Pinpoint the cell where the given text exists, returning its (X, Y) midpoint coordinate. 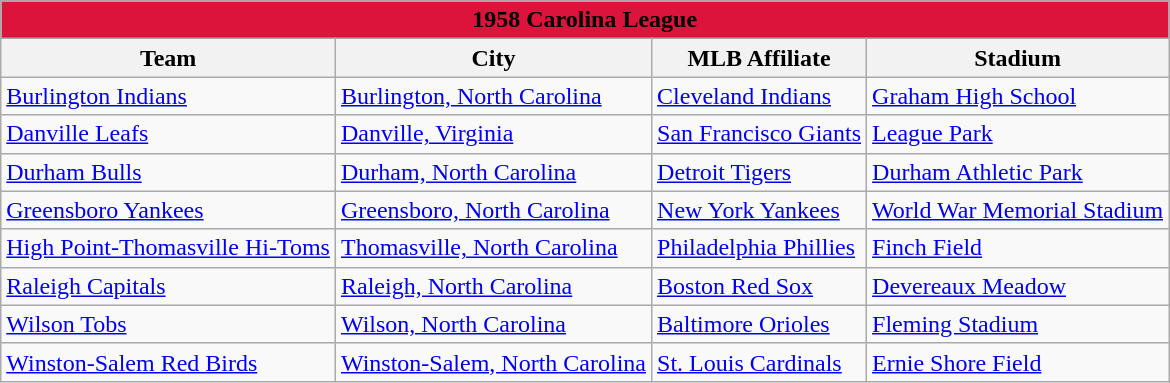
Stadium (1018, 58)
Winston-Salem Red Birds (168, 362)
Raleigh, North Carolina (493, 286)
Boston Red Sox (760, 286)
Fleming Stadium (1018, 324)
Ernie Shore Field (1018, 362)
Danville Leafs (168, 134)
Winston-Salem, North Carolina (493, 362)
High Point-Thomasville Hi-Toms (168, 248)
Danville, Virginia (493, 134)
Greensboro Yankees (168, 210)
Devereaux Meadow (1018, 286)
San Francisco Giants (760, 134)
Team (168, 58)
Philadelphia Phillies (760, 248)
Thomasville, North Carolina (493, 248)
MLB Affiliate (760, 58)
Wilson, North Carolina (493, 324)
Graham High School (1018, 96)
Durham, North Carolina (493, 172)
Burlington Indians (168, 96)
Finch Field (1018, 248)
Baltimore Orioles (760, 324)
Burlington, North Carolina (493, 96)
Durham Athletic Park (1018, 172)
City (493, 58)
Raleigh Capitals (168, 286)
New York Yankees (760, 210)
League Park (1018, 134)
Detroit Tigers (760, 172)
St. Louis Cardinals (760, 362)
1958 Carolina League (585, 20)
World War Memorial Stadium (1018, 210)
Durham Bulls (168, 172)
Cleveland Indians (760, 96)
Greensboro, North Carolina (493, 210)
Wilson Tobs (168, 324)
